Find where the given text appears and provide that cell's center as [X, Y] coordinate. 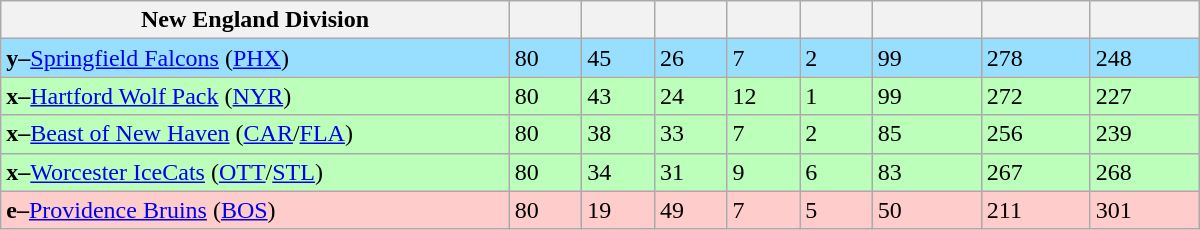
y–Springfield Falcons (PHX) [255, 58]
239 [1144, 134]
227 [1144, 96]
9 [764, 172]
34 [618, 172]
83 [926, 172]
31 [690, 172]
x–Hartford Wolf Pack (NYR) [255, 96]
50 [926, 210]
268 [1144, 172]
272 [1036, 96]
256 [1036, 134]
6 [836, 172]
45 [618, 58]
301 [1144, 210]
49 [690, 210]
33 [690, 134]
248 [1144, 58]
278 [1036, 58]
1 [836, 96]
43 [618, 96]
e–Providence Bruins (BOS) [255, 210]
New England Division [255, 20]
19 [618, 210]
38 [618, 134]
x–Worcester IceCats (OTT/STL) [255, 172]
12 [764, 96]
211 [1036, 210]
267 [1036, 172]
24 [690, 96]
x–Beast of New Haven (CAR/FLA) [255, 134]
5 [836, 210]
85 [926, 134]
26 [690, 58]
